Determine the (x, y) coordinate at the center of the cell enclosing the given text.  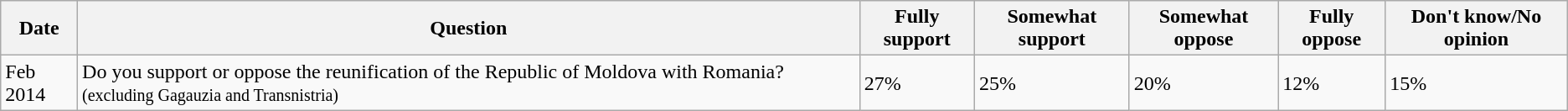
15% (1477, 82)
Fully support (916, 29)
Somewhat oppose (1203, 29)
Date (39, 29)
Fully oppose (1332, 29)
20% (1203, 82)
27% (916, 82)
Somewhat support (1052, 29)
12% (1332, 82)
25% (1052, 82)
Don't know/No opinion (1477, 29)
Do you support or oppose the reunification of the Republic of Moldova with Romania? (excluding Gagauzia and Transnistria) (469, 82)
Feb 2014 (39, 82)
Question (469, 29)
